Return the (x, y) coordinate for the center point of the cell that contains the specified text.  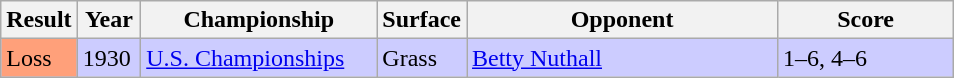
Grass (422, 58)
1–6, 4–6 (866, 58)
Championship (259, 20)
Surface (422, 20)
Opponent (622, 20)
Score (866, 20)
Result (39, 20)
Year (109, 20)
U.S. Championships (259, 58)
1930 (109, 58)
Betty Nuthall (622, 58)
Loss (39, 58)
